From the cell containing the given text, extract its center point as [x, y] coordinate. 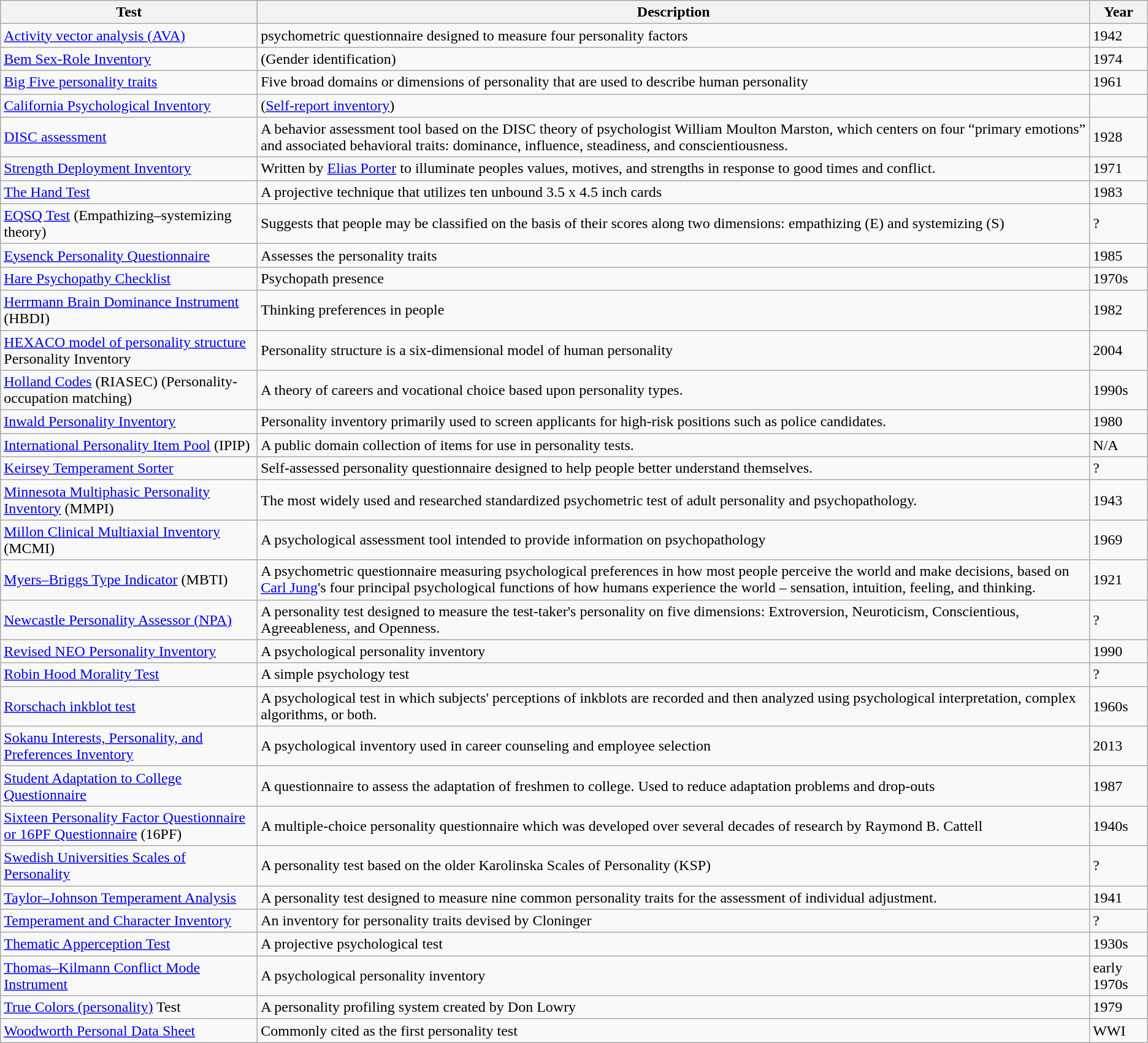
Psychopath presence [673, 278]
Temperament and Character Inventory [129, 921]
A multiple-choice personality questionnaire which was developed over several decades of research by Raymond B. Cattell [673, 825]
A psychological assessment tool intended to provide information on psychopathology [673, 540]
1940s [1119, 825]
Keirsey Temperament Sorter [129, 468]
Revised NEO Personality Inventory [129, 651]
A public domain collection of items for use in personality tests. [673, 445]
2004 [1119, 350]
psychometric questionnaire designed to measure four personality factors [673, 36]
Thematic Apperception Test [129, 944]
Myers–Briggs Type Indicator (MBTI) [129, 580]
Student Adaptation to College Questionnaire [129, 786]
Sixteen Personality Factor Questionnaire or 16PF Questionnaire (16PF) [129, 825]
A personality test designed to measure nine common personality traits for the assessment of individual adjustment. [673, 897]
1990 [1119, 651]
1921 [1119, 580]
Strength Deployment Inventory [129, 169]
1970s [1119, 278]
1990s [1119, 390]
1974 [1119, 59]
Newcastle Personality Assessor (NPA) [129, 619]
Sokanu Interests, Personality, and Preferences Inventory [129, 746]
Swedish Universities Scales of Personality [129, 866]
A simple psychology test [673, 674]
1943 [1119, 500]
Hare Psychopathy Checklist [129, 278]
1980 [1119, 422]
(Gender identification) [673, 59]
Commonly cited as the first personality test [673, 1031]
Minnesota Multiphasic Personality Inventory (MMPI) [129, 500]
(Self-report inventory) [673, 105]
Year [1119, 12]
Rorschach inkblot test [129, 706]
The most widely used and researched standardized psychometric test of adult personality and psychopathology. [673, 500]
Taylor–Johnson Temperament Analysis [129, 897]
1982 [1119, 310]
Eysenck Personality Questionnaire [129, 255]
Activity vector analysis (AVA) [129, 36]
A personality profiling system created by Don Lowry [673, 1007]
1979 [1119, 1007]
Description [673, 12]
1969 [1119, 540]
Millon Clinical Multiaxial Inventory (MCMI) [129, 540]
True Colors (personality) Test [129, 1007]
A questionnaire to assess the adaptation of freshmen to college. Used to reduce adaptation problems and drop-outs [673, 786]
Thomas–Kilmann Conflict Mode Instrument [129, 976]
1971 [1119, 169]
Assesses the personality traits [673, 255]
A psychological inventory used in career counseling and employee selection [673, 746]
A projective technique that utilizes ten unbound 3.5 x 4.5 inch cards [673, 192]
Holland Codes (RIASEC) (Personality-occupation matching) [129, 390]
WWI [1119, 1031]
HEXACO model of personality structure Personality Inventory [129, 350]
Inwald Personality Inventory [129, 422]
Personality inventory primarily used to screen applicants for high-risk positions such as police candidates. [673, 422]
1985 [1119, 255]
A theory of careers and vocational choice based upon personality types. [673, 390]
Written by Elias Porter to illuminate peoples values, motives, and strengths in response to good times and conflict. [673, 169]
Thinking preferences in people [673, 310]
1987 [1119, 786]
N/A [1119, 445]
Bem Sex-Role Inventory [129, 59]
1961 [1119, 82]
early 1970s [1119, 976]
DISC assessment [129, 137]
Personality structure is a six-dimensional model of human personality [673, 350]
1942 [1119, 36]
1960s [1119, 706]
Test [129, 12]
EQSQ Test (Empathizing–systemizing theory) [129, 223]
Robin Hood Morality Test [129, 674]
California Psychological Inventory [129, 105]
Herrmann Brain Dominance Instrument (HBDI) [129, 310]
1983 [1119, 192]
Suggests that people may be classified on the basis of their scores along two dimensions: empathizing (E) and systemizing (S) [673, 223]
A personality test based on the older Karolinska Scales of Personality (KSP) [673, 866]
Woodworth Personal Data Sheet [129, 1031]
1941 [1119, 897]
The Hand Test [129, 192]
International Personality Item Pool (IPIP) [129, 445]
1930s [1119, 944]
Big Five personality traits [129, 82]
Self-assessed personality questionnaire designed to help people better understand themselves. [673, 468]
A projective psychological test [673, 944]
2013 [1119, 746]
Five broad domains or dimensions of personality that are used to describe human personality [673, 82]
An inventory for personality traits devised by Cloninger [673, 921]
1928 [1119, 137]
